From the cell containing the given text, extract its center point as (x, y) coordinate. 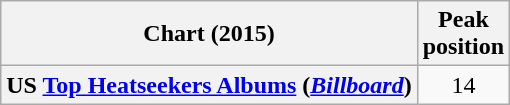
14 (463, 85)
Chart (2015) (209, 34)
US Top Heatseekers Albums (Billboard) (209, 85)
Peakposition (463, 34)
